Identify which cell holds the provided text, then report its (x, y) central coordinate. 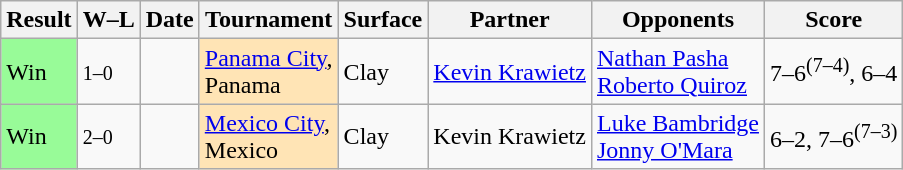
Luke Bambridge Jonny O'Mara (678, 136)
Nathan Pasha Roberto Quiroz (678, 72)
Tournament (268, 20)
Result (39, 20)
Panama City, Panama (268, 72)
W–L (108, 20)
Mexico City, Mexico (268, 136)
Date (170, 20)
Partner (510, 20)
Opponents (678, 20)
Score (833, 20)
6–2, 7–6(7–3) (833, 136)
1–0 (108, 72)
2–0 (108, 136)
Surface (383, 20)
7–6(7–4), 6–4 (833, 72)
